Return the (x, y) coordinate for the center point of the cell that contains the specified text.  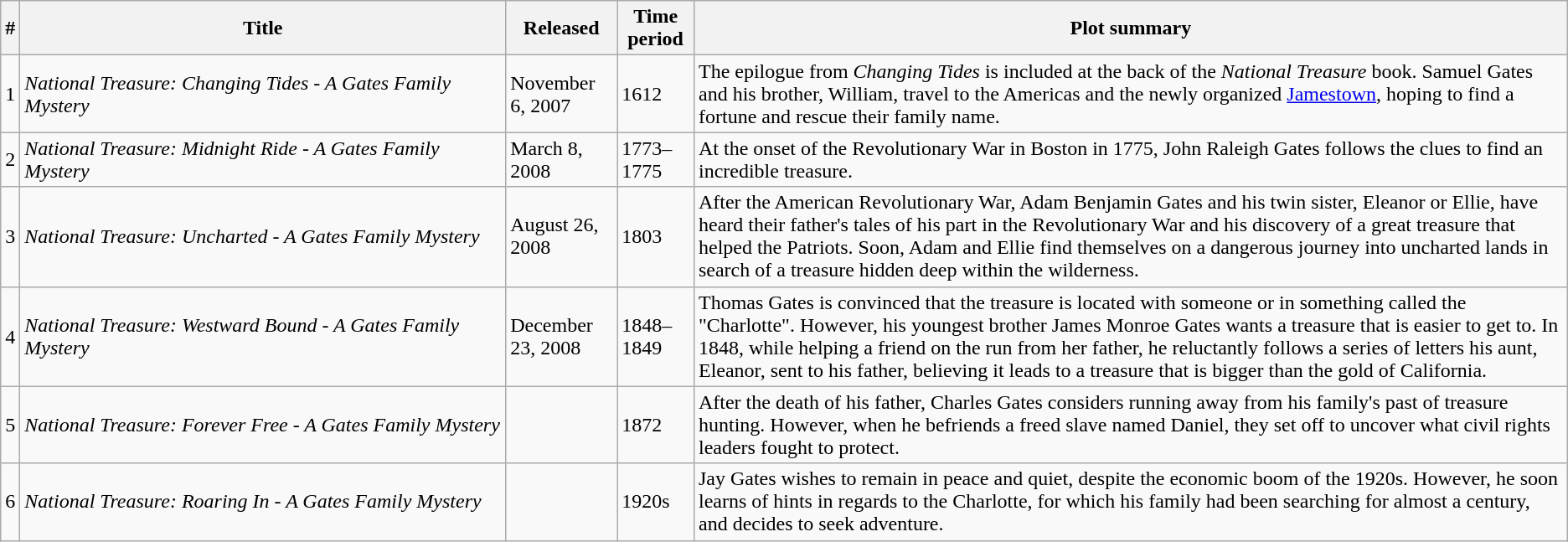
National Treasure: Uncharted - A Gates Family Mystery (263, 236)
4 (10, 337)
National Treasure: Westward Bound - A Gates Family Mystery (263, 337)
National Treasure: Changing Tides - A Gates Family Mystery (263, 94)
At the onset of the Revolutionary War in Boston in 1775, John Raleigh Gates follows the clues to find an incredible treasure. (1131, 159)
3 (10, 236)
1848–1849 (656, 337)
2 (10, 159)
Title (263, 28)
August 26, 2008 (561, 236)
November 6, 2007 (561, 94)
1872 (656, 425)
1612 (656, 94)
1773–1775 (656, 159)
Time period (656, 28)
# (10, 28)
1920s (656, 502)
Plot summary (1131, 28)
March 8, 2008 (561, 159)
6 (10, 502)
December 23, 2008 (561, 337)
1 (10, 94)
National Treasure: Midnight Ride - A Gates Family Mystery (263, 159)
5 (10, 425)
National Treasure: Roaring In - A Gates Family Mystery (263, 502)
National Treasure: Forever Free - A Gates Family Mystery (263, 425)
Released (561, 28)
1803 (656, 236)
